Find where the given text appears and provide that cell's center as (X, Y) coordinate. 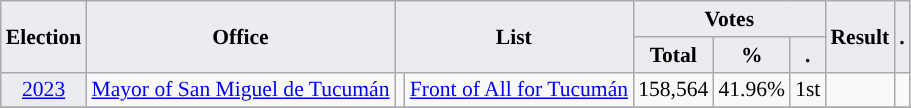
% (752, 55)
158,564 (673, 90)
Mayor of San Miguel de Tucumán (240, 90)
Election (44, 36)
Front of All for Tucumán (519, 90)
1st (808, 90)
Votes (729, 19)
List (514, 36)
Result (860, 36)
2023 (44, 90)
41.96% (752, 90)
Total (673, 55)
Office (240, 36)
